Scan for the cell matching the given text and deliver its [x, y] coordinate at center. 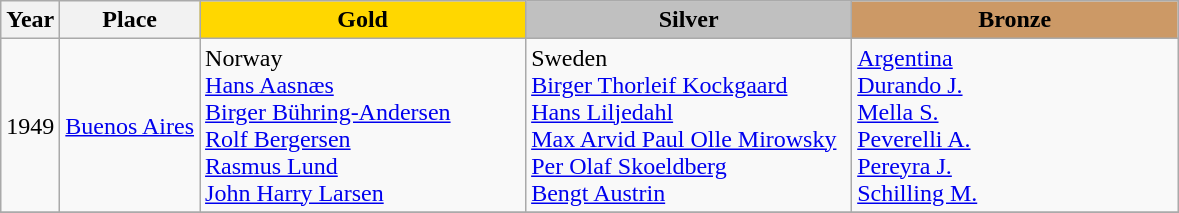
Year [30, 20]
1949 [30, 126]
Gold [363, 20]
ArgentinaDurando J.Mella S.Peverelli A.Pereyra J.Schilling M. [1015, 126]
SwedenBirger Thorleif KockgaardHans LiljedahlMax Arvid Paul Olle MirowskyPer Olaf SkoeldbergBengt Austrin [689, 126]
Bronze [1015, 20]
Buenos Aires [130, 126]
NorwayHans AasnæsBirger Bühring-AndersenRolf BergersenRasmus LundJohn Harry Larsen [363, 126]
Silver [689, 20]
Place [130, 20]
